Capture the cell that displays the provided text and extract its [x, y] central coordinate. 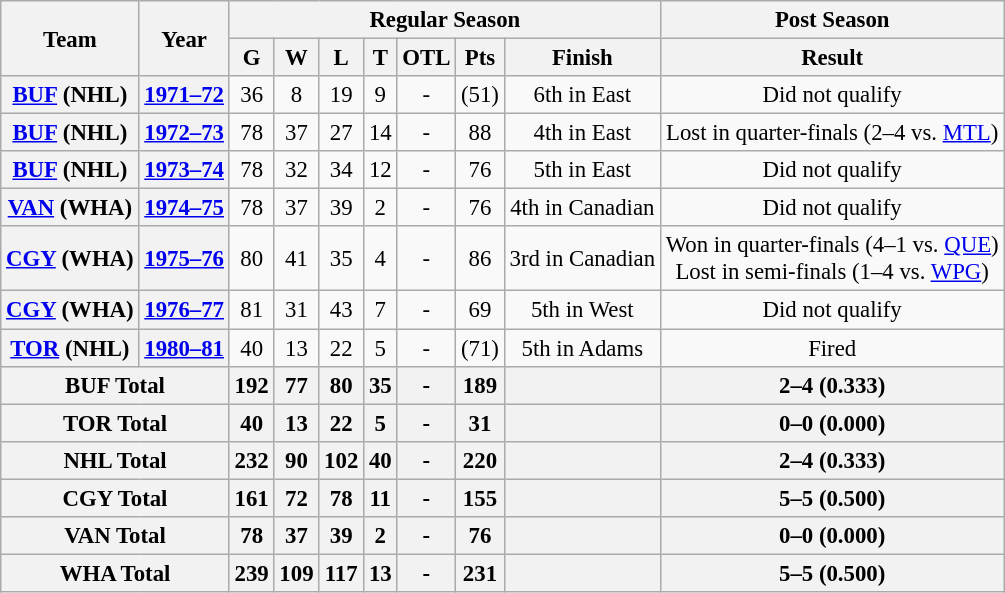
192 [252, 385]
Team [70, 38]
12 [380, 170]
TOR (NHL) [70, 348]
109 [296, 573]
TOR Total [116, 423]
9 [380, 95]
1975–76 [184, 258]
VAN Total [116, 536]
4th in East [582, 133]
Year [184, 38]
1980–81 [184, 348]
1976–77 [184, 310]
(51) [480, 95]
32 [296, 170]
1972–73 [184, 133]
232 [252, 460]
VAN (WHA) [70, 208]
81 [252, 310]
161 [252, 498]
86 [480, 258]
Result [832, 58]
OTL [426, 58]
5th in West [582, 310]
5th in Adams [582, 348]
41 [296, 258]
14 [380, 133]
220 [480, 460]
27 [342, 133]
G [252, 58]
Fired [832, 348]
Regular Season [444, 20]
WHA Total [116, 573]
1971–72 [184, 95]
6th in East [582, 95]
Finish [582, 58]
1973–74 [184, 170]
3rd in Canadian [582, 258]
117 [342, 573]
4th in Canadian [582, 208]
NHL Total [116, 460]
90 [296, 460]
189 [480, 385]
Post Season [832, 20]
36 [252, 95]
11 [380, 498]
102 [342, 460]
7 [380, 310]
4 [380, 258]
Lost in quarter-finals (2–4 vs. MTL) [832, 133]
5th in East [582, 170]
8 [296, 95]
155 [480, 498]
1974–75 [184, 208]
Won in quarter-finals (4–1 vs. QUE) Lost in semi-finals (1–4 vs. WPG) [832, 258]
43 [342, 310]
W [296, 58]
Pts [480, 58]
19 [342, 95]
L [342, 58]
77 [296, 385]
T [380, 58]
CGY Total [116, 498]
231 [480, 573]
239 [252, 573]
72 [296, 498]
69 [480, 310]
34 [342, 170]
(71) [480, 348]
BUF Total [116, 385]
88 [480, 133]
